Capture the cell that displays the provided text and extract its (X, Y) central coordinate. 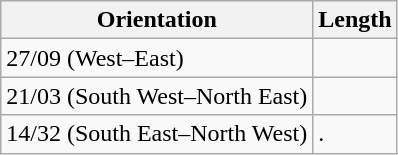
. (355, 134)
21/03 (South West–North East) (157, 96)
14/32 (South East–North West) (157, 134)
Orientation (157, 20)
Length (355, 20)
27/09 (West–East) (157, 58)
